Provide the (X, Y) coordinate of the cell's center where the given text is located.  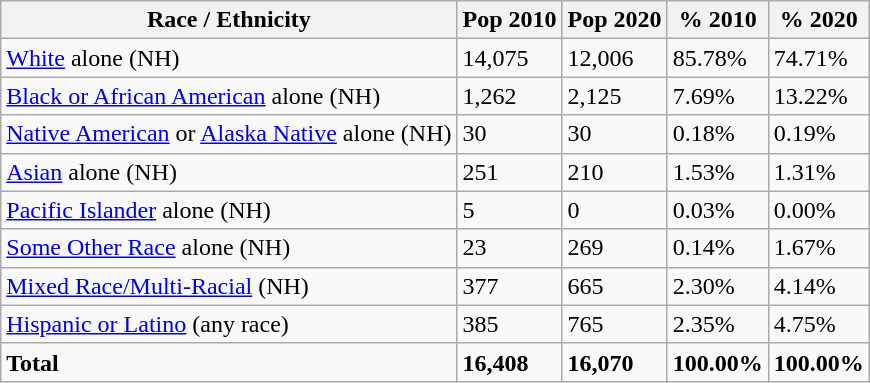
1.31% (818, 172)
1,262 (510, 96)
0 (614, 210)
2,125 (614, 96)
251 (510, 172)
2.35% (718, 324)
0.03% (718, 210)
74.71% (818, 58)
4.75% (818, 324)
14,075 (510, 58)
Race / Ethnicity (229, 20)
Native American or Alaska Native alone (NH) (229, 134)
23 (510, 248)
85.78% (718, 58)
269 (614, 248)
% 2020 (818, 20)
0.14% (718, 248)
665 (614, 286)
16,408 (510, 362)
Some Other Race alone (NH) (229, 248)
Total (229, 362)
385 (510, 324)
1.53% (718, 172)
5 (510, 210)
12,006 (614, 58)
13.22% (818, 96)
765 (614, 324)
2.30% (718, 286)
1.67% (818, 248)
Black or African American alone (NH) (229, 96)
Pop 2010 (510, 20)
White alone (NH) (229, 58)
7.69% (718, 96)
377 (510, 286)
4.14% (818, 286)
0.00% (818, 210)
% 2010 (718, 20)
Pop 2020 (614, 20)
210 (614, 172)
Hispanic or Latino (any race) (229, 324)
Pacific Islander alone (NH) (229, 210)
0.19% (818, 134)
Mixed Race/Multi-Racial (NH) (229, 286)
Asian alone (NH) (229, 172)
16,070 (614, 362)
0.18% (718, 134)
